Return (x, y) of the center of cell containing provided text 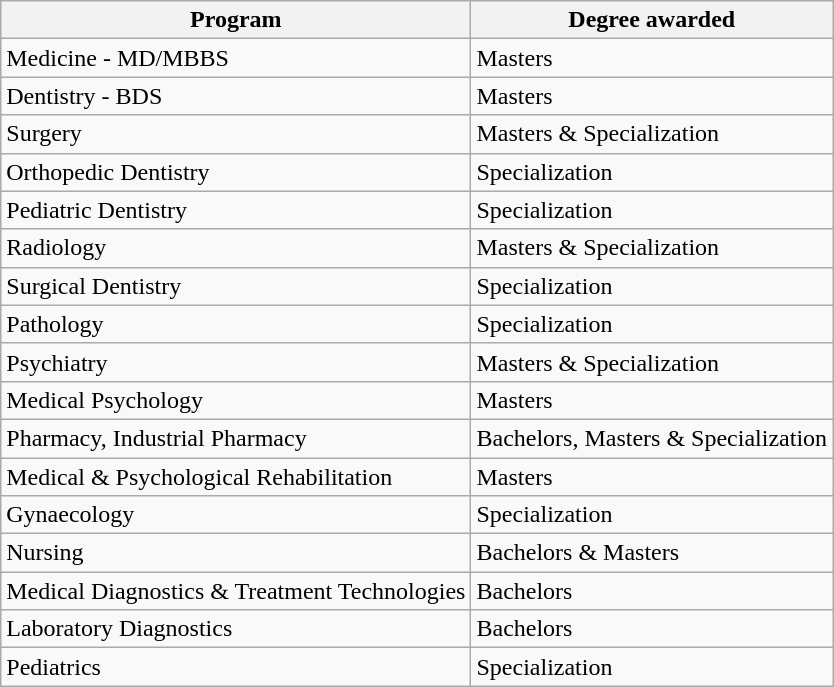
Nursing (236, 553)
Radiology (236, 248)
Bachelors & Masters (652, 553)
Medicine - MD/MBBS (236, 58)
Bachelors, Masters & Specialization (652, 438)
Degree awarded (652, 20)
Medical Psychology (236, 400)
Pediatric Dentistry (236, 210)
Medical & Psychological Rehabilitation (236, 477)
Program (236, 20)
Dentistry - BDS (236, 96)
Surgery (236, 134)
Pathology (236, 324)
Gynaecology (236, 515)
Pediatrics (236, 667)
Surgical Dentistry (236, 286)
Pharmacy, Industrial Pharmacy (236, 438)
Laboratory Diagnostics (236, 629)
Psychiatry (236, 362)
Medical Diagnostics & Treatment Technologies (236, 591)
Orthopedic Dentistry (236, 172)
